Scan for the cell matching the given text and deliver its (x, y) coordinate at center. 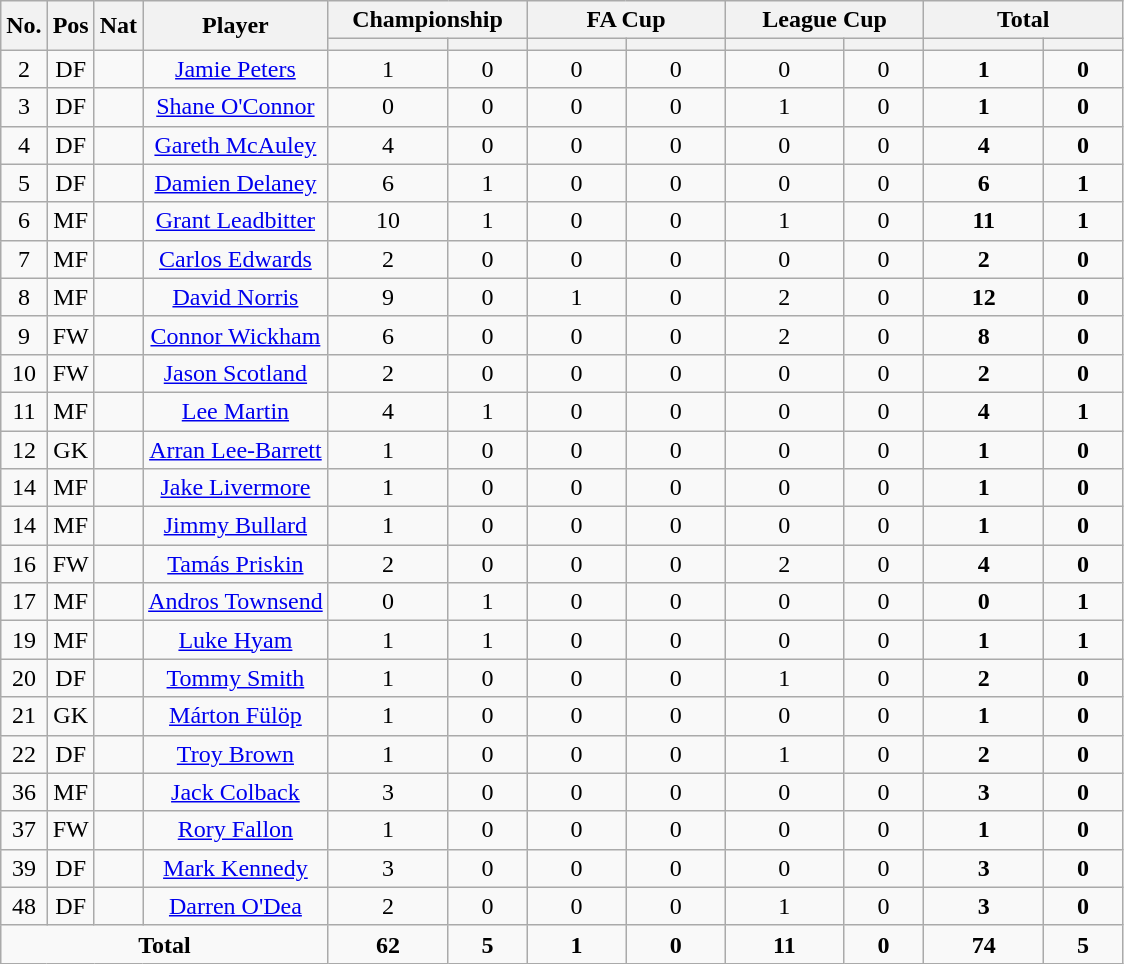
Jack Colback (236, 792)
No. (24, 26)
21 (24, 716)
Damien Delaney (236, 183)
Tommy Smith (236, 678)
17 (24, 602)
Arran Lee-Barrett (236, 449)
Gareth McAuley (236, 145)
Jake Livermore (236, 488)
Carlos Edwards (236, 259)
Player (236, 26)
David Norris (236, 297)
Shane O'Connor (236, 107)
36 (24, 792)
FA Cup (626, 20)
Luke Hyam (236, 640)
Jimmy Bullard (236, 526)
Darren O'Dea (236, 906)
Grant Leadbitter (236, 221)
22 (24, 754)
Lee Martin (236, 411)
Márton Fülöp (236, 716)
Tamás Priskin (236, 564)
16 (24, 564)
League Cup (824, 20)
Rory Fallon (236, 830)
39 (24, 868)
Pos (70, 26)
Mark Kennedy (236, 868)
Jamie Peters (236, 69)
7 (24, 259)
Nat (118, 26)
19 (24, 640)
Troy Brown (236, 754)
62 (388, 944)
48 (24, 906)
20 (24, 678)
37 (24, 830)
Championship (428, 20)
74 (984, 944)
Connor Wickham (236, 335)
Jason Scotland (236, 373)
Andros Townsend (236, 602)
